Output the (x, y) coordinate of the center of the cell containing the given text.  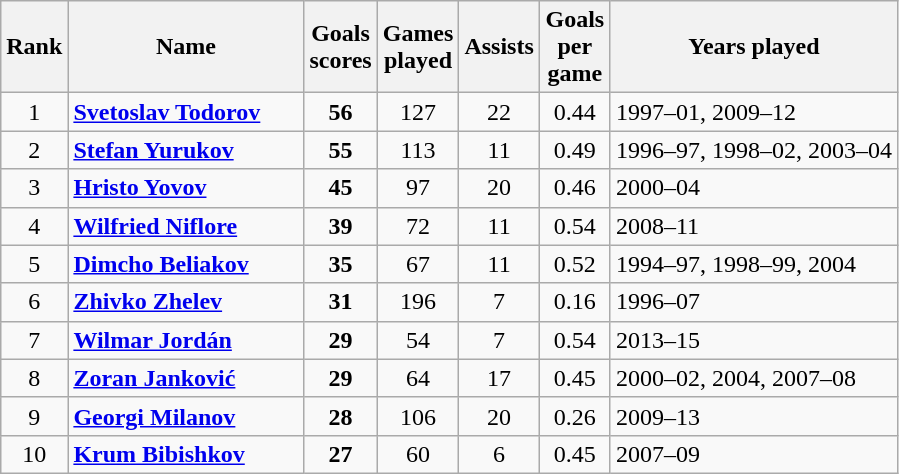
5 (34, 264)
Stefan Yurukov (186, 150)
2000–04 (754, 188)
45 (340, 188)
113 (418, 150)
2009–13 (754, 416)
97 (418, 188)
Goals scores (340, 47)
9 (34, 416)
2013–15 (754, 340)
Name (186, 47)
106 (418, 416)
2000–02, 2004, 2007–08 (754, 378)
1994–97, 1998–99, 2004 (754, 264)
39 (340, 226)
1997–01, 2009–12 (754, 112)
Zhivko Zhelev (186, 302)
22 (499, 112)
64 (418, 378)
8 (34, 378)
0.44 (574, 112)
0.26 (574, 416)
Goals per game (574, 47)
Hristo Yovov (186, 188)
0.52 (574, 264)
2 (34, 150)
56 (340, 112)
1996–07 (754, 302)
55 (340, 150)
72 (418, 226)
Wilfried Niflore (186, 226)
54 (418, 340)
2008–11 (754, 226)
Wilmar Jordán (186, 340)
35 (340, 264)
1996–97, 1998–02, 2003–04 (754, 150)
17 (499, 378)
10 (34, 454)
Krum Bibishkov (186, 454)
4 (34, 226)
28 (340, 416)
Zoran Janković (186, 378)
Years played (754, 47)
0.49 (574, 150)
Dimcho Beliakov (186, 264)
0.46 (574, 188)
31 (340, 302)
196 (418, 302)
0.16 (574, 302)
3 (34, 188)
Svetoslav Todorov (186, 112)
Assists (499, 47)
Georgi Milanov (186, 416)
67 (418, 264)
Rank (34, 47)
60 (418, 454)
27 (340, 454)
1 (34, 112)
Games played (418, 47)
2007–09 (754, 454)
127 (418, 112)
